Detect which cell encompasses the target text, then output its (x, y) center coordinate. 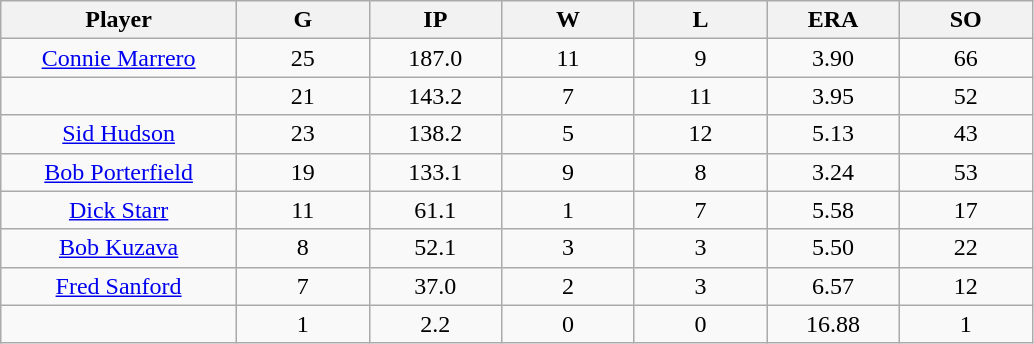
SO (966, 20)
Bob Kuzava (119, 248)
Player (119, 20)
5.50 (834, 248)
21 (302, 96)
17 (966, 210)
133.1 (436, 172)
22 (966, 248)
16.88 (834, 324)
19 (302, 172)
43 (966, 134)
5.13 (834, 134)
3.90 (834, 58)
37.0 (436, 286)
61.1 (436, 210)
Fred Sanford (119, 286)
3.95 (834, 96)
Sid Hudson (119, 134)
2.2 (436, 324)
66 (966, 58)
25 (302, 58)
G (302, 20)
Connie Marrero (119, 58)
Bob Porterfield (119, 172)
3.24 (834, 172)
W (568, 20)
53 (966, 172)
138.2 (436, 134)
5.58 (834, 210)
143.2 (436, 96)
52.1 (436, 248)
52 (966, 96)
5 (568, 134)
2 (568, 286)
187.0 (436, 58)
ERA (834, 20)
23 (302, 134)
Dick Starr (119, 210)
L (700, 20)
6.57 (834, 286)
IP (436, 20)
